Scan for the cell matching the given text and deliver its (x, y) coordinate at center. 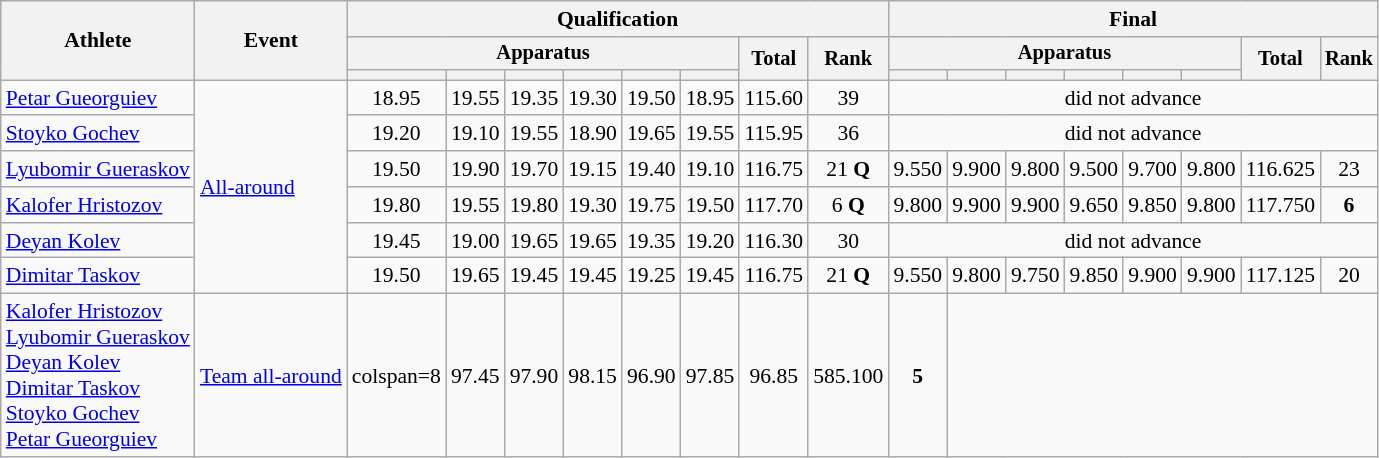
96.85 (774, 376)
Qualification (618, 19)
9.750 (1036, 276)
116.30 (774, 241)
98.15 (592, 376)
Kalofer Hristozov (98, 205)
Final (1132, 19)
97.85 (710, 376)
19.75 (652, 205)
96.90 (652, 376)
Athlete (98, 40)
Stoyko Gochev (98, 134)
19.25 (652, 276)
6 Q (848, 205)
Dimitar Taskov (98, 276)
colspan=8 (396, 376)
Event (271, 40)
39 (848, 98)
All-around (271, 187)
117.70 (774, 205)
19.70 (534, 169)
30 (848, 241)
9.500 (1094, 169)
117.750 (1281, 205)
115.60 (774, 98)
116.625 (1281, 169)
117.125 (1281, 276)
19.00 (476, 241)
19.15 (592, 169)
Kalofer HristozovLyubomir GueraskovDeyan KolevDimitar TaskovStoyko GochevPetar Gueorguiev (98, 376)
18.90 (592, 134)
20 (1349, 276)
19.40 (652, 169)
97.45 (476, 376)
Deyan Kolev (98, 241)
Lyubomir Gueraskov (98, 169)
6 (1349, 205)
5 (918, 376)
97.90 (534, 376)
Team all-around (271, 376)
9.650 (1094, 205)
585.100 (848, 376)
9.700 (1152, 169)
115.95 (774, 134)
23 (1349, 169)
36 (848, 134)
Petar Gueorguiev (98, 98)
19.90 (476, 169)
